Find where the given text appears and provide that cell's center as (x, y) coordinate. 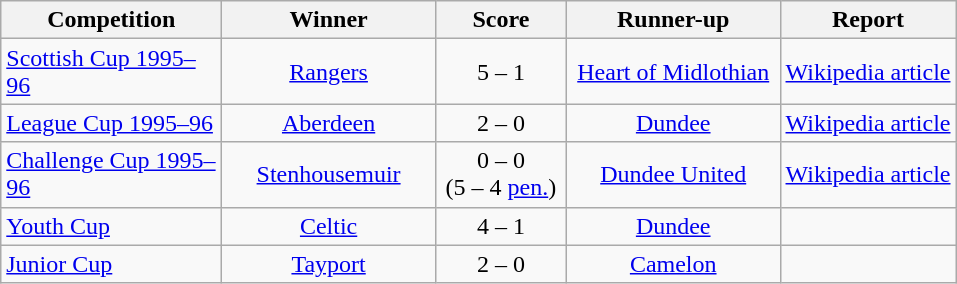
Stenhousemuir (329, 174)
Winner (329, 20)
Tayport (329, 264)
4 – 1 (500, 226)
Dundee United (673, 174)
Rangers (329, 72)
0 – 0 (5 – 4 pen.) (500, 174)
Youth Cup (112, 226)
Celtic (329, 226)
Junior Cup (112, 264)
League Cup 1995–96 (112, 123)
5 – 1 (500, 72)
Aberdeen (329, 123)
Score (500, 20)
Camelon (673, 264)
Heart of Midlothian (673, 72)
Scottish Cup 1995–96 (112, 72)
Report (868, 20)
Runner-up (673, 20)
Challenge Cup 1995–96 (112, 174)
Competition (112, 20)
